Pinpoint the cell where the given text exists, returning its (X, Y) midpoint coordinate. 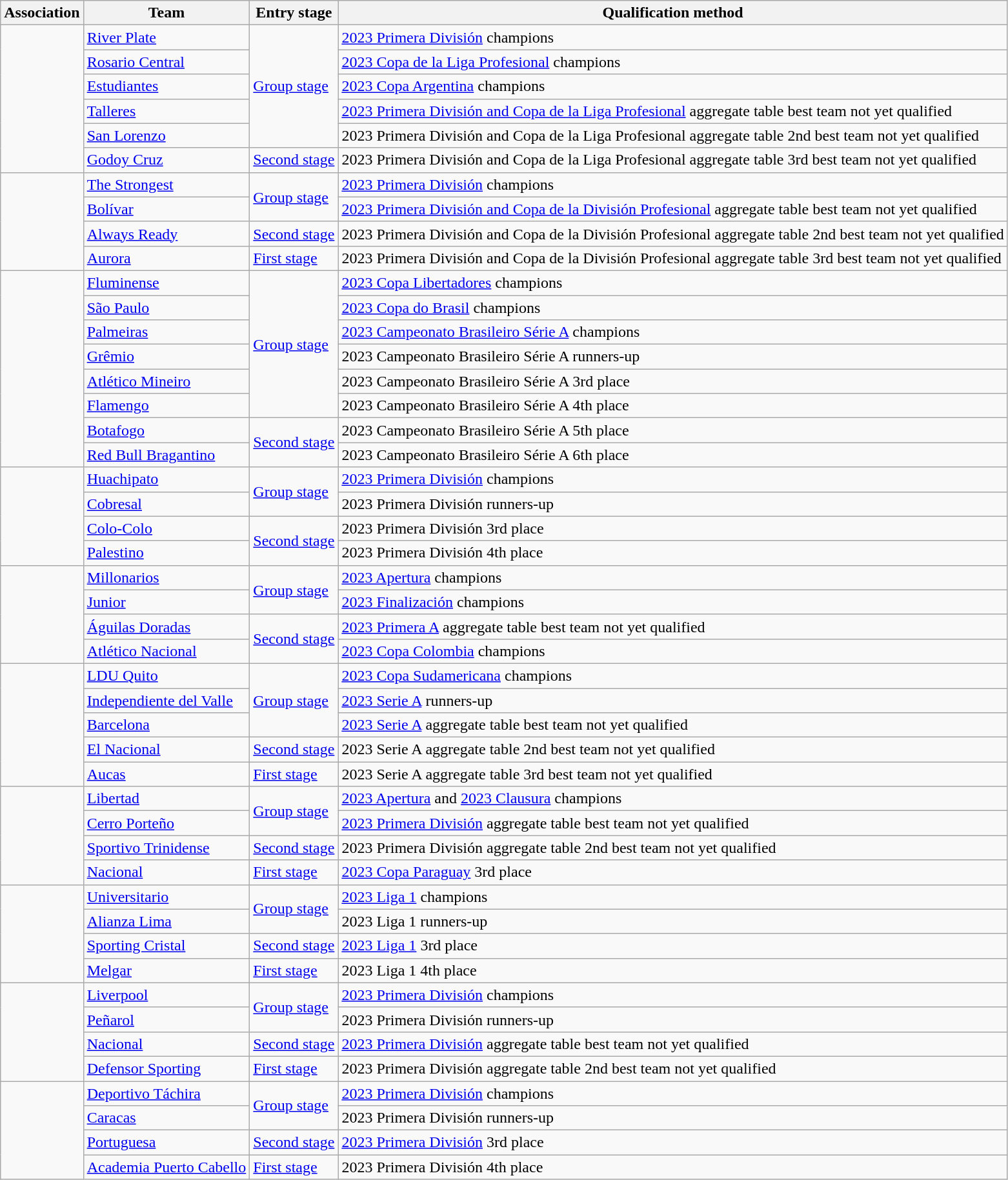
Godoy Cruz (166, 160)
Entry stage (294, 13)
Huachipato (166, 479)
Fluminense (166, 283)
2023 Copa Argentina champions (672, 86)
Academia Puerto Cabello (166, 1167)
São Paulo (166, 308)
2023 Copa Libertadores champions (672, 283)
2023 Primera División and Copa de la División Profesional aggregate table best team not yet qualified (672, 209)
Cerro Porteño (166, 823)
2023 Copa do Brasil champions (672, 308)
2023 Campeonato Brasileiro Série A champions (672, 332)
Liverpool (166, 995)
Aucas (166, 774)
Grêmio (166, 357)
Alianza Lima (166, 921)
Palmeiras (166, 332)
Estudiantes (166, 86)
Universitario (166, 897)
2023 Apertura and 2023 Clausura champions (672, 799)
LDU Quito (166, 675)
Colo-Colo (166, 528)
Rosario Central (166, 62)
Talleres (166, 111)
Independiente del Valle (166, 700)
2023 Primera División and Copa de la División Profesional aggregate table 2nd best team not yet qualified (672, 234)
Defensor Sporting (166, 1068)
Cobresal (166, 504)
Association (42, 13)
Botafogo (166, 430)
Sporting Cristal (166, 946)
Águilas Doradas (166, 626)
Flamengo (166, 406)
2023 Apertura champions (672, 577)
2023 Liga 1 champions (672, 897)
2023 Primera A aggregate table best team not yet qualified (672, 626)
River Plate (166, 37)
El Nacional (166, 750)
2023 Campeonato Brasileiro Série A runners-up (672, 357)
2023 Primera División and Copa de la Liga Profesional aggregate table 3rd best team not yet qualified (672, 160)
2023 Serie A runners-up (672, 700)
Barcelona (166, 725)
San Lorenzo (166, 135)
The Strongest (166, 185)
2023 Campeonato Brasileiro Série A 3rd place (672, 381)
Caracas (166, 1118)
Portuguesa (166, 1143)
Melgar (166, 970)
2023 Serie A aggregate table 3rd best team not yet qualified (672, 774)
Deportivo Táchira (166, 1094)
Bolívar (166, 209)
2023 Copa Paraguay 3rd place (672, 872)
2023 Campeonato Brasileiro Série A 4th place (672, 406)
Junior (166, 602)
2023 Copa de la Liga Profesional champions (672, 62)
Aurora (166, 258)
2023 Primera División and Copa de la Liga Profesional aggregate table 2nd best team not yet qualified (672, 135)
2023 Campeonato Brasileiro Série A 6th place (672, 455)
2023 Campeonato Brasileiro Série A 5th place (672, 430)
Atlético Nacional (166, 651)
Palestino (166, 553)
2023 Finalización champions (672, 602)
2023 Liga 1 4th place (672, 970)
Always Ready (166, 234)
Atlético Mineiro (166, 381)
2023 Serie A aggregate table best team not yet qualified (672, 725)
Red Bull Bragantino (166, 455)
Millonarios (166, 577)
2023 Serie A aggregate table 2nd best team not yet qualified (672, 750)
Peñarol (166, 1019)
Libertad (166, 799)
Sportivo Trinidense (166, 848)
2023 Liga 1 runners-up (672, 921)
2023 Copa Colombia champions (672, 651)
Qualification method (672, 13)
2023 Primera División and Copa de la Liga Profesional aggregate table best team not yet qualified (672, 111)
2023 Copa Sudamericana champions (672, 675)
2023 Liga 1 3rd place (672, 946)
Team (166, 13)
2023 Primera División and Copa de la División Profesional aggregate table 3rd best team not yet qualified (672, 258)
